Detect which cell encompasses the target text, then output its [x, y] center coordinate. 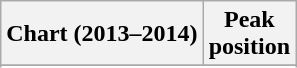
Chart (2013–2014) [102, 34]
Peakposition [249, 34]
